Scan for the cell matching the given text and deliver its (X, Y) coordinate at center. 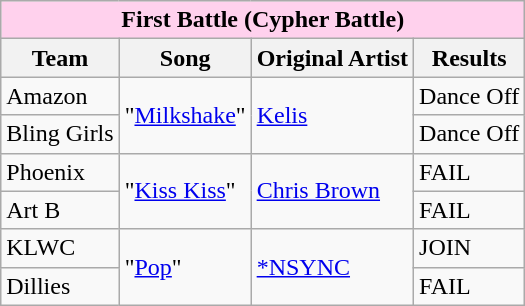
Team (60, 58)
Phoenix (60, 172)
"Kiss Kiss" (185, 191)
First Battle (Cypher Battle) (263, 20)
Original Artist (332, 58)
Bling Girls (60, 134)
Results (470, 58)
Kelis (332, 115)
Chris Brown (332, 191)
*NSYNC (332, 267)
JOIN (470, 248)
KLWC (60, 248)
Amazon (60, 96)
Song (185, 58)
"Pop" (185, 267)
Dillies (60, 286)
Art B (60, 210)
"Milkshake" (185, 115)
